Scan for the cell matching the given text and deliver its (x, y) coordinate at center. 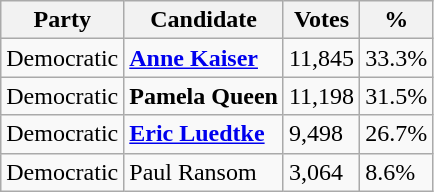
Eric Luedtke (204, 134)
9,498 (321, 134)
Pamela Queen (204, 96)
Candidate (204, 20)
Anne Kaiser (204, 58)
% (396, 20)
8.6% (396, 172)
Votes (321, 20)
Paul Ransom (204, 172)
3,064 (321, 172)
31.5% (396, 96)
11,845 (321, 58)
26.7% (396, 134)
Party (62, 20)
33.3% (396, 58)
11,198 (321, 96)
